From the cell containing the given text, extract its center point as (x, y) coordinate. 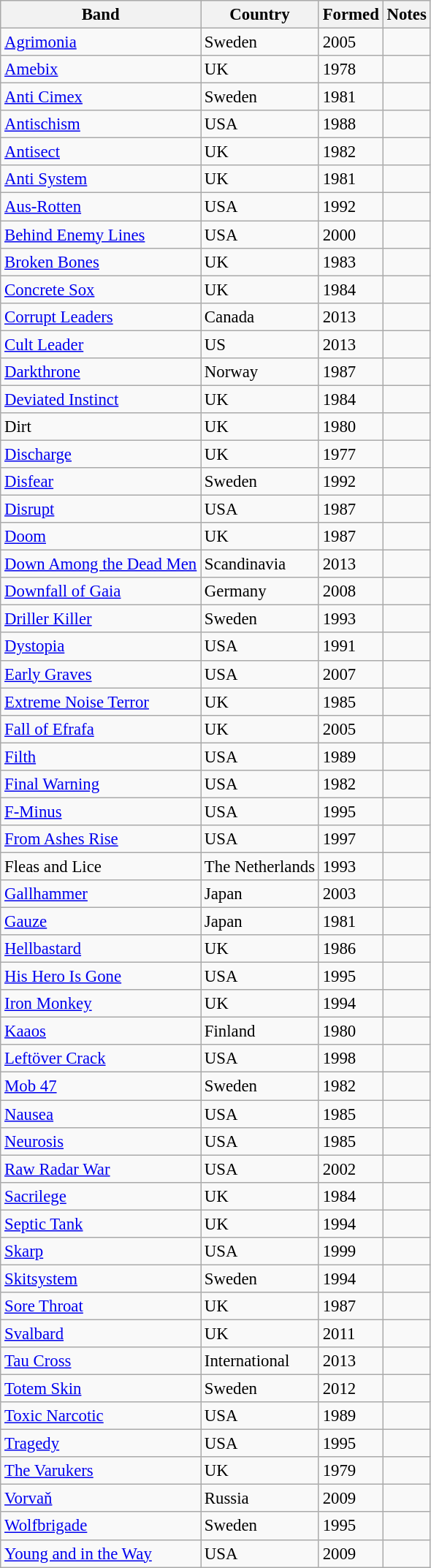
Vorvaň (101, 1499)
1977 (351, 454)
Gallhammer (101, 894)
Tragedy (101, 1444)
1999 (351, 1251)
Band (101, 15)
The Netherlands (260, 866)
Broken Bones (101, 262)
2011 (351, 1333)
1991 (351, 647)
Disfear (101, 482)
Mob 47 (101, 1086)
Extreme Noise Terror (101, 702)
Downfall of Gaia (101, 591)
Aus-Rotten (101, 207)
Septic Tank (101, 1224)
Early Graves (101, 674)
2012 (351, 1389)
Discharge (101, 454)
Disrupt (101, 510)
Concrete Sox (101, 289)
International (260, 1361)
Notes (406, 15)
Gauze (101, 922)
Norway (260, 372)
2008 (351, 591)
2007 (351, 674)
Fall of Efrafa (101, 729)
F-Minus (101, 811)
Scandinavia (260, 564)
Fleas and Lice (101, 866)
Anti System (101, 179)
Skitsystem (101, 1279)
1997 (351, 839)
Corrupt Leaders (101, 317)
Toxic Narcotic (101, 1416)
Germany (260, 591)
2000 (351, 235)
Sacrilege (101, 1196)
1988 (351, 124)
Leftöver Crack (101, 1059)
Deviated Instinct (101, 399)
Raw Radar War (101, 1169)
Anti Cimex (101, 97)
Tau Cross (101, 1361)
1983 (351, 262)
Down Among the Dead Men (101, 564)
Amebix (101, 69)
Totem Skin (101, 1389)
1986 (351, 949)
Formed (351, 15)
Doom (101, 537)
1998 (351, 1059)
2003 (351, 894)
Driller Killer (101, 619)
Darkthrone (101, 372)
Iron Monkey (101, 1004)
Hellbastard (101, 949)
Nausea (101, 1114)
Svalbard (101, 1333)
Dystopia (101, 647)
US (260, 344)
Antisect (101, 152)
Canada (260, 317)
His Hero Is Gone (101, 977)
1979 (351, 1471)
2002 (351, 1169)
From Ashes Rise (101, 839)
Skarp (101, 1251)
Russia (260, 1499)
Sore Throat (101, 1306)
Wolfbrigade (101, 1526)
Final Warning (101, 784)
Young and in the Way (101, 1553)
Filth (101, 757)
Agrimonia (101, 42)
1978 (351, 69)
Finland (260, 1031)
Cult Leader (101, 344)
Antischism (101, 124)
Behind Enemy Lines (101, 235)
Country (260, 15)
The Varukers (101, 1471)
Kaaos (101, 1031)
Dirt (101, 427)
Neurosis (101, 1141)
